Detect which cell encompasses the target text, then output its (X, Y) center coordinate. 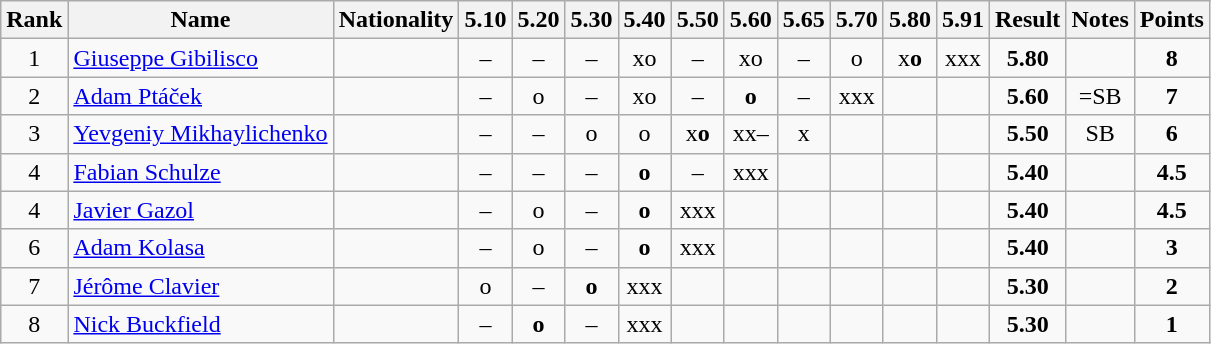
Javier Gazol (200, 210)
5.10 (486, 20)
Adam Ptáček (200, 96)
5.70 (856, 20)
Points (1172, 20)
Nationality (396, 20)
Rank (34, 20)
5.91 (962, 20)
Fabian Schulze (200, 172)
Giuseppe Gibilisco (200, 58)
Nick Buckfield (200, 324)
Name (200, 20)
=SB (1100, 96)
Notes (1100, 20)
xx– (750, 134)
Yevgeniy Mikhaylichenko (200, 134)
5.65 (804, 20)
5.20 (538, 20)
Jérôme Clavier (200, 286)
SB (1100, 134)
x (804, 134)
Adam Kolasa (200, 248)
Result (1027, 20)
